Determine the (X, Y) coordinate at the center of the cell enclosing the given text.  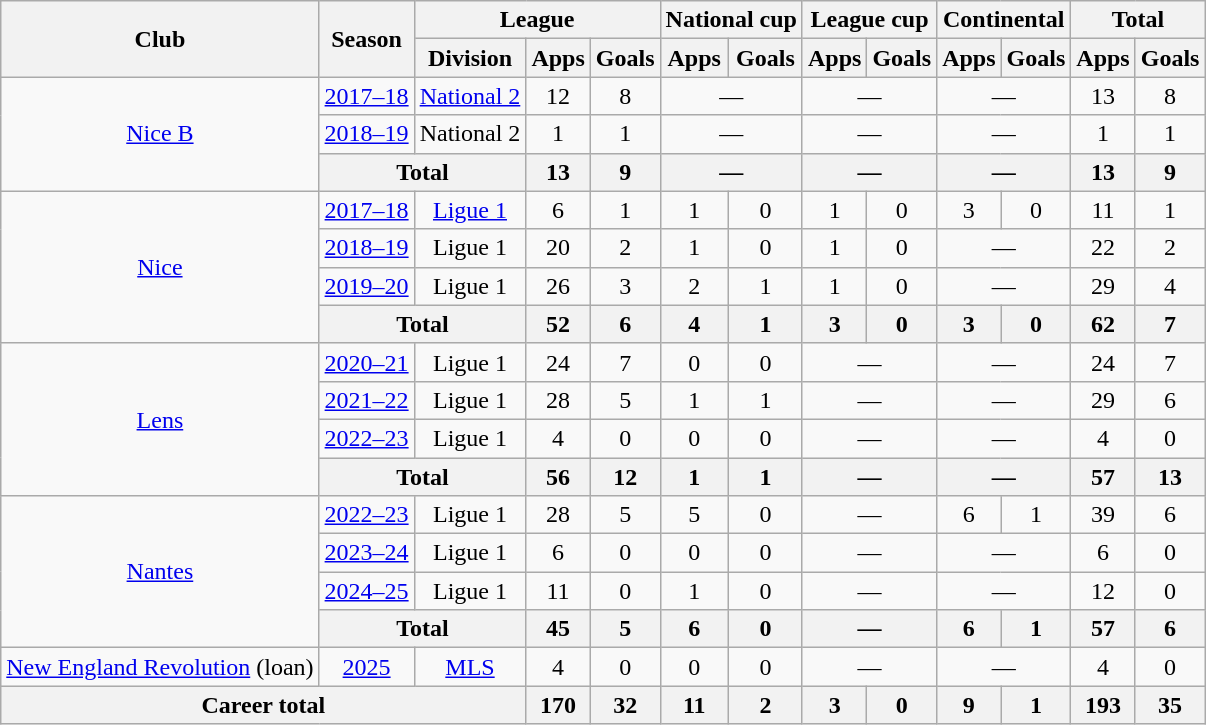
Season (366, 39)
20 (558, 248)
Club (160, 39)
2023–24 (366, 553)
39 (1103, 515)
56 (558, 477)
League cup (869, 20)
Continental (1004, 20)
52 (558, 324)
2020–21 (366, 362)
2019–20 (366, 286)
193 (1103, 705)
National cup (731, 20)
32 (625, 705)
2025 (366, 667)
Lens (160, 419)
2024–25 (366, 591)
22 (1103, 248)
Division (470, 58)
MLS (470, 667)
62 (1103, 324)
26 (558, 286)
New England Revolution (loan) (160, 667)
Career total (264, 705)
League (537, 20)
Nice B (160, 134)
45 (558, 629)
2021–22 (366, 400)
Nice (160, 267)
170 (558, 705)
Nantes (160, 572)
35 (1170, 705)
